Determine the (x, y) coordinate at the center of the cell enclosing the given text.  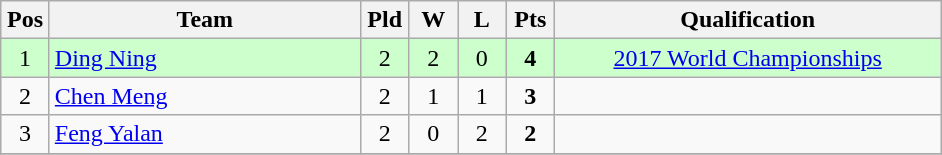
Pos (26, 20)
Pts (530, 20)
2017 World Championships (748, 58)
Qualification (748, 20)
Feng Yalan (204, 134)
W (434, 20)
Chen Meng (204, 96)
Ding Ning (204, 58)
Team (204, 20)
4 (530, 58)
Pld (384, 20)
L (482, 20)
